Extract the (x, y) coordinate from the center of the cell holding the provided text.  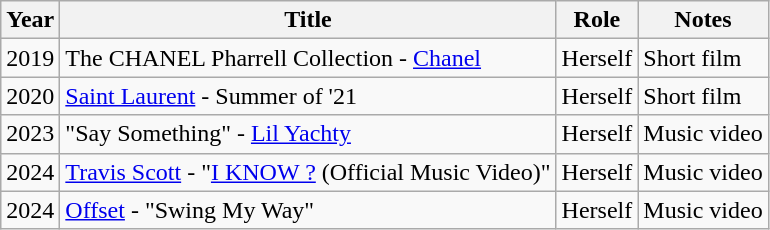
2020 (30, 96)
2019 (30, 58)
Year (30, 20)
The CHANEL Pharrell Collection - Chanel (308, 58)
Notes (703, 20)
Saint Laurent - Summer of '21 (308, 96)
Role (597, 20)
2023 (30, 134)
"Say Something" - Lil Yachty (308, 134)
Travis Scott - "I KNOW ? (Official Music Video)" (308, 172)
Title (308, 20)
Offset - "Swing My Way" (308, 210)
